Search for the cell housing the specified text and yield its [X, Y] center coordinate. 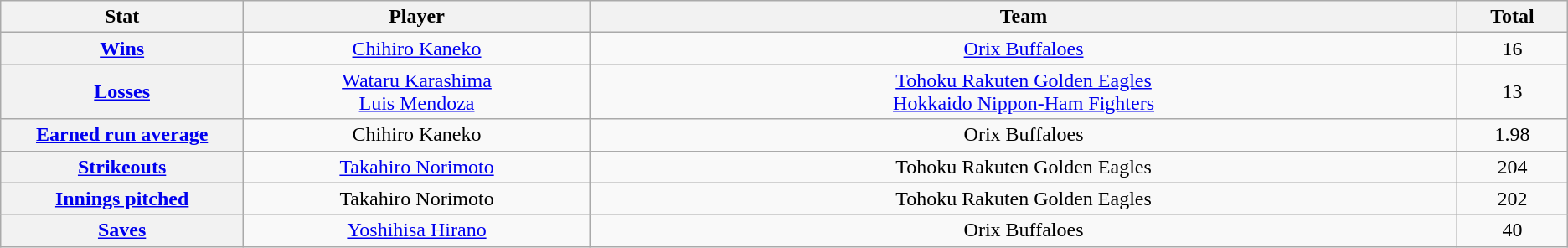
Strikeouts [122, 167]
40 [1513, 230]
Yoshihisa Hirano [417, 230]
204 [1513, 167]
Losses [122, 92]
Player [417, 17]
Earned run average [122, 135]
Innings pitched [122, 199]
Tohoku Rakuten Golden EaglesHokkaido Nippon-Ham Fighters [1024, 92]
Saves [122, 230]
Team [1024, 17]
Total [1513, 17]
1.98 [1513, 135]
202 [1513, 199]
Wataru KarashimaLuis Mendoza [417, 92]
Stat [122, 17]
Wins [122, 49]
13 [1513, 92]
16 [1513, 49]
